For the text-containing cell, return its midpoint in [x, y] coordinate format. 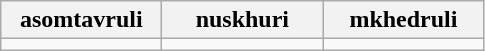
nuskhuri [242, 20]
mkhedruli [404, 20]
asomtavruli [82, 20]
